For the text-containing cell, return its midpoint in [x, y] coordinate format. 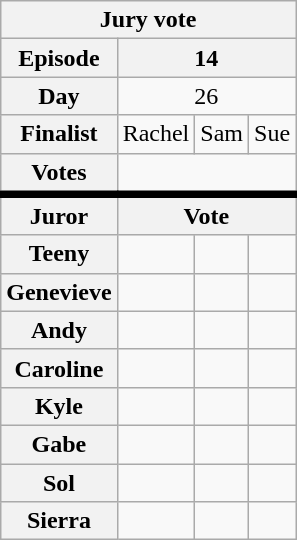
Sam [222, 134]
Votes [59, 174]
Rachel [156, 134]
Kyle [59, 406]
Andy [59, 330]
Day [59, 96]
Jury vote [148, 20]
26 [206, 96]
Teeny [59, 254]
14 [206, 58]
Episode [59, 58]
Finalist [59, 134]
Sierra [59, 521]
Vote [206, 214]
Genevieve [59, 292]
Gabe [59, 444]
Juror [59, 214]
Sue [272, 134]
Caroline [59, 368]
Sol [59, 483]
